Return (x, y) of the center of cell containing provided text 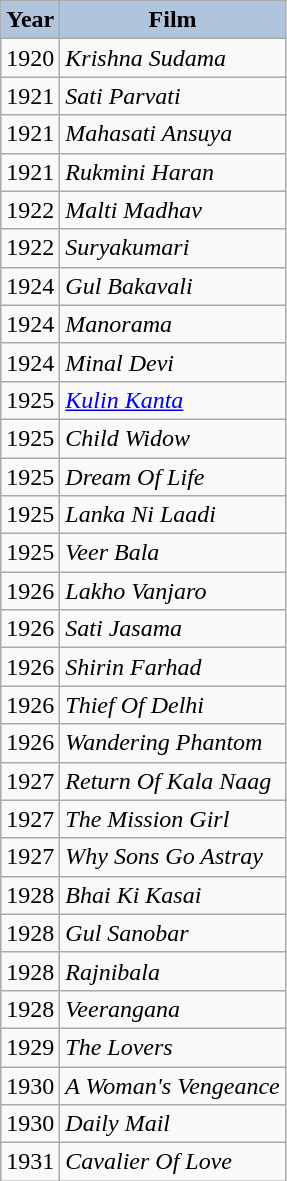
Why Sons Go Astray (172, 857)
The Mission Girl (172, 819)
Gul Bakavali (172, 286)
Veer Bala (172, 553)
Kulin Kanta (172, 400)
1931 (30, 1162)
Child Widow (172, 438)
Malti Madhav (172, 210)
Lanka Ni Laadi (172, 515)
1920 (30, 58)
Mahasati Ansuya (172, 134)
1929 (30, 1047)
Minal Devi (172, 362)
Thief Of Delhi (172, 705)
Rajnibala (172, 971)
Veerangana (172, 1009)
Shirin Farhad (172, 667)
The Lovers (172, 1047)
Lakho Vanjaro (172, 591)
Sati Parvati (172, 96)
Suryakumari (172, 248)
Bhai Ki Kasai (172, 895)
Daily Mail (172, 1124)
Sati Jasama (172, 629)
Cavalier Of Love (172, 1162)
Wandering Phantom (172, 743)
A Woman's Vengeance (172, 1085)
Dream Of Life (172, 477)
Manorama (172, 324)
Year (30, 20)
Return Of Kala Naag (172, 781)
Rukmini Haran (172, 172)
Gul Sanobar (172, 933)
Film (172, 20)
Krishna Sudama (172, 58)
